Return the (X, Y) coordinate for the center point of the cell that contains the specified text.  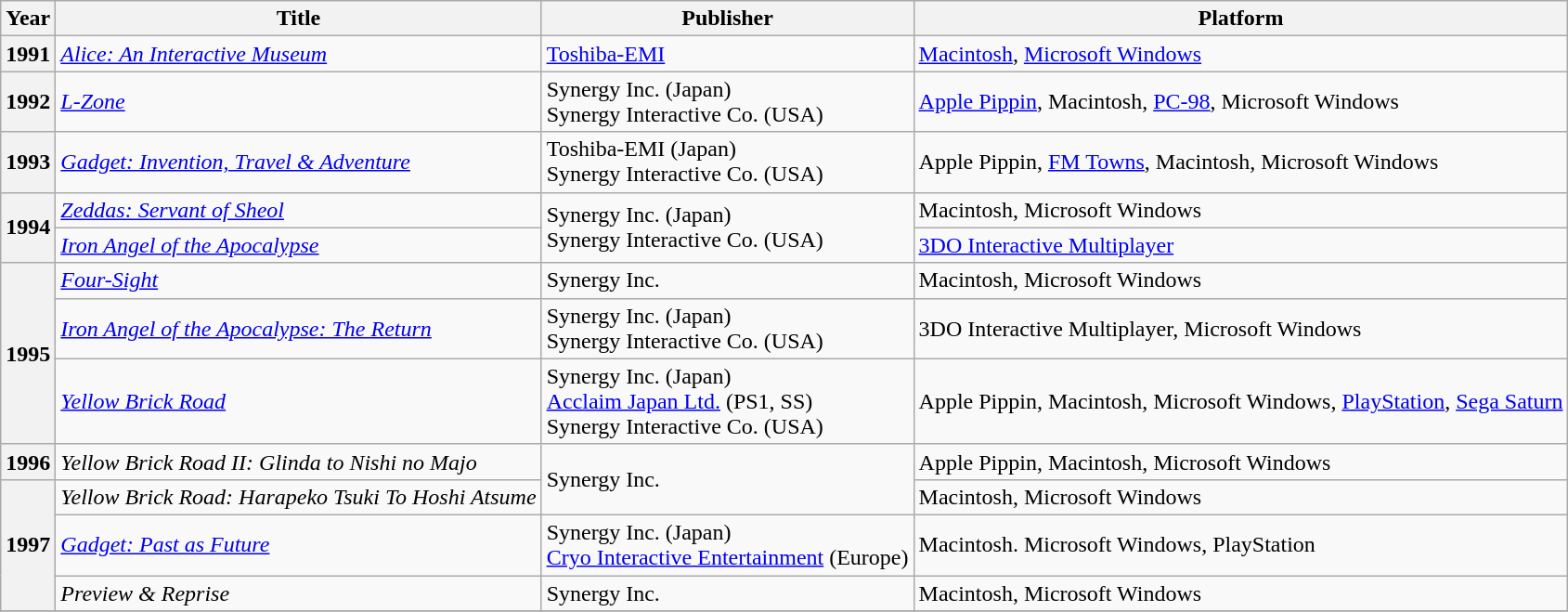
Toshiba-EMI (Japan)Synergy Interactive Co. (USA) (728, 162)
Zeddas: Servant of Sheol (299, 210)
1996 (28, 462)
Publisher (728, 19)
Alice: An Interactive Museum (299, 54)
Apple Pippin, Macintosh, Microsoft Windows, PlayStation, Sega Saturn (1240, 401)
1997 (28, 544)
1995 (28, 353)
Yellow Brick Road II: Glinda to Nishi no Majo (299, 462)
Title (299, 19)
Four-Sight (299, 280)
Yellow Brick Road: Harapeko Tsuki To Hoshi Atsume (299, 497)
Iron Angel of the Apocalypse: The Return (299, 329)
Macintosh. Microsoft Windows, PlayStation (1240, 544)
L-Zone (299, 102)
Apple Pippin, Macintosh, Microsoft Windows (1240, 462)
Iron Angel of the Apocalypse (299, 245)
Preview & Reprise (299, 593)
1994 (28, 228)
Synergy Inc. (Japan)Cryo Interactive Entertainment (Europe) (728, 544)
1991 (28, 54)
Yellow Brick Road (299, 401)
Gadget: Invention, Travel & Adventure (299, 162)
3DO Interactive Multiplayer (1240, 245)
Apple Pippin, FM Towns, Macintosh, Microsoft Windows (1240, 162)
Apple Pippin, Macintosh, PC-98, Microsoft Windows (1240, 102)
3DO Interactive Multiplayer, Microsoft Windows (1240, 329)
Gadget: Past as Future (299, 544)
Toshiba-EMI (728, 54)
Platform (1240, 19)
1992 (28, 102)
1993 (28, 162)
Year (28, 19)
Synergy Inc. (Japan)Acclaim Japan Ltd. (PS1, SS)Synergy Interactive Co. (USA) (728, 401)
